Return [X, Y] of the center of cell containing provided text 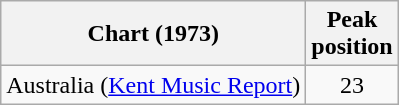
Chart (1973) [154, 34]
23 [352, 85]
Australia (Kent Music Report) [154, 85]
Peakposition [352, 34]
